Extract the (x, y) coordinate from the center of the cell holding the provided text.  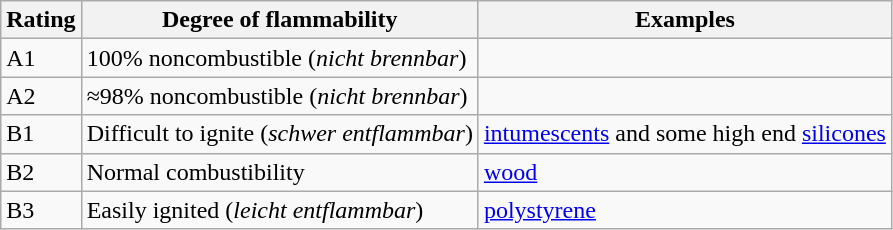
B2 (41, 172)
Easily ignited (leicht entflammbar) (280, 210)
polystyrene (684, 210)
Degree of flammability (280, 20)
≈98% noncombustible (nicht brennbar) (280, 96)
Normal combustibility (280, 172)
A1 (41, 58)
A2 (41, 96)
B3 (41, 210)
Rating (41, 20)
Examples (684, 20)
wood (684, 172)
B1 (41, 134)
Difficult to ignite (schwer entflammbar) (280, 134)
intumescents and some high end silicones (684, 134)
100% noncombustible (nicht brennbar) (280, 58)
